Return the (x, y) coordinate for the center point of the cell that contains the specified text.  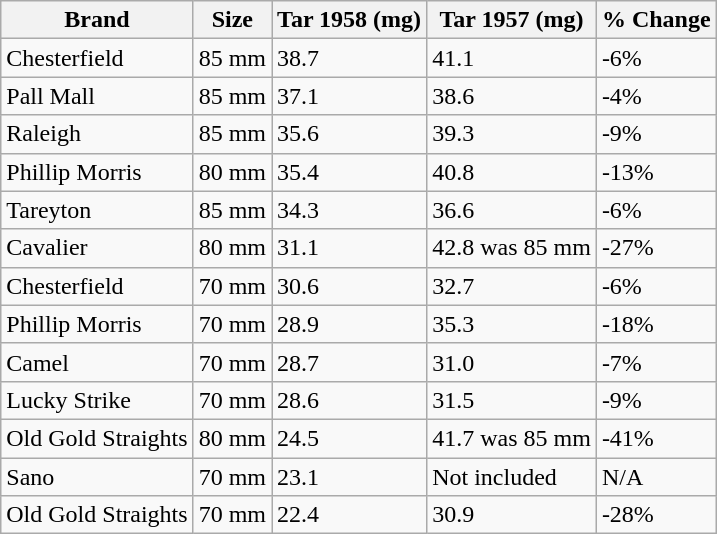
-4% (656, 96)
35.6 (350, 134)
Lucky Strike (97, 400)
% Change (656, 20)
Tar 1957 (mg) (512, 20)
Brand (97, 20)
Size (232, 20)
28.9 (350, 324)
-28% (656, 515)
-18% (656, 324)
Pall Mall (97, 96)
31.1 (350, 248)
Tar 1958 (mg) (350, 20)
40.8 (512, 172)
30.9 (512, 515)
N/A (656, 477)
Raleigh (97, 134)
42.8 was 85 mm (512, 248)
-27% (656, 248)
39.3 (512, 134)
Camel (97, 362)
31.0 (512, 362)
36.6 (512, 210)
35.4 (350, 172)
30.6 (350, 286)
23.1 (350, 477)
28.6 (350, 400)
-7% (656, 362)
24.5 (350, 438)
Cavalier (97, 248)
37.1 (350, 96)
-13% (656, 172)
34.3 (350, 210)
41.7 was 85 mm (512, 438)
Sano (97, 477)
41.1 (512, 58)
Tareyton (97, 210)
38.6 (512, 96)
28.7 (350, 362)
-41% (656, 438)
38.7 (350, 58)
31.5 (512, 400)
Not included (512, 477)
22.4 (350, 515)
35.3 (512, 324)
32.7 (512, 286)
